Extract the [x, y] coordinate from the center of the cell holding the provided text.  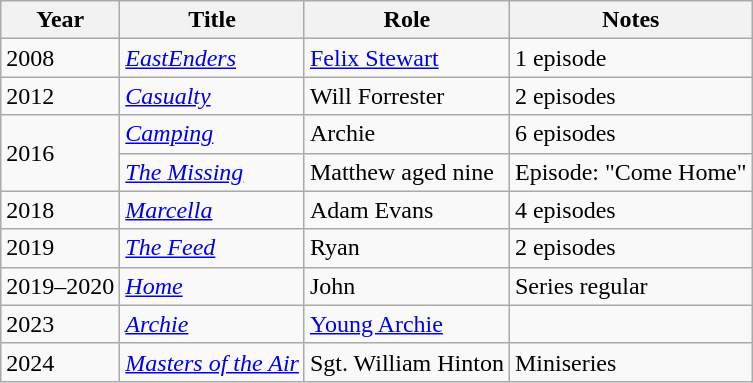
Notes [630, 20]
Year [60, 20]
Sgt. William Hinton [406, 362]
4 episodes [630, 210]
6 episodes [630, 134]
Home [212, 286]
John [406, 286]
Matthew aged nine [406, 172]
Casualty [212, 96]
Ryan [406, 248]
2016 [60, 153]
Young Archie [406, 324]
Marcella [212, 210]
1 episode [630, 58]
Camping [212, 134]
2024 [60, 362]
2018 [60, 210]
Will Forrester [406, 96]
Miniseries [630, 362]
2019–2020 [60, 286]
Episode: "Come Home" [630, 172]
Title [212, 20]
2008 [60, 58]
The Feed [212, 248]
Role [406, 20]
2023 [60, 324]
Series regular [630, 286]
Felix Stewart [406, 58]
The Missing [212, 172]
EastEnders [212, 58]
2019 [60, 248]
2012 [60, 96]
Adam Evans [406, 210]
Masters of the Air [212, 362]
